Output the (X, Y) coordinate of the center of the cell containing the given text.  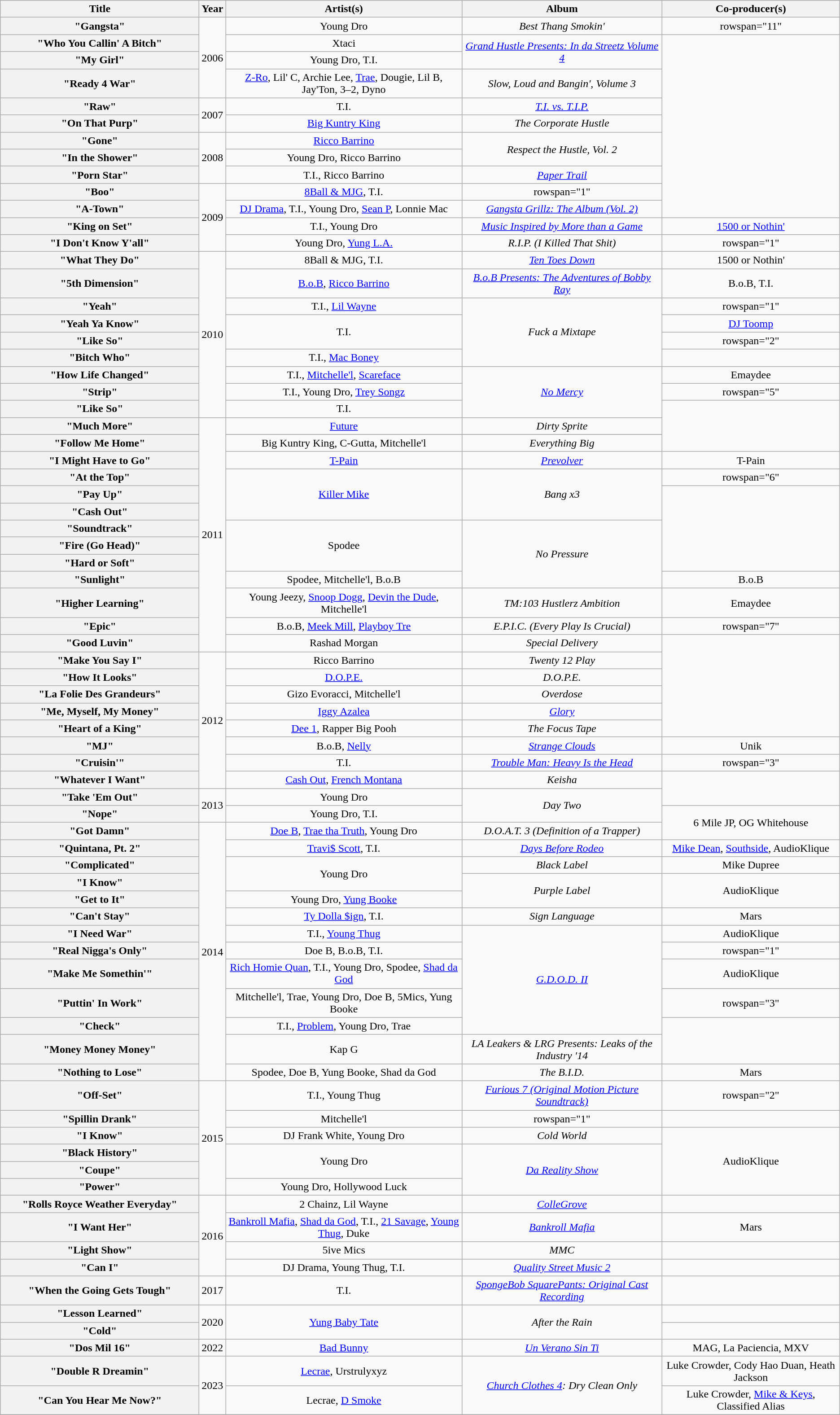
2006 (213, 57)
Young Dro, Yung Booke (344, 899)
"Check" (100, 1026)
"Can't Stay" (100, 916)
2 Chainz, Lil Wayne (344, 1204)
2012 (213, 720)
2014 (213, 952)
rowspan="11" (751, 26)
Purple Label (562, 891)
Best Thang Smokin' (562, 26)
Lecrae, Urstrulyxyz (344, 1371)
Big Kuntry King (344, 123)
Cash Out, French Montana (344, 780)
"Much More" (100, 426)
G.D.O.D. II (562, 980)
"Rolls Royce Weather Everyday" (100, 1204)
The B.I.D. (562, 1072)
No Pressure (562, 554)
Young Dro, Yung L.A. (344, 243)
Gangsta Grillz: The Album (Vol. 2) (562, 209)
Big Kuntry King, C-Gutta, Mitchelle'l (344, 443)
Album (562, 9)
"Gone" (100, 140)
2010 (213, 335)
Music Inspired by More than a Game (562, 226)
"La Folie Des Grandeurs" (100, 694)
Mike Dupree (751, 865)
Grand Hustle Presents: In da Streetz Volume 4 (562, 52)
Days Before Rodeo (562, 848)
Mitchelle'l (344, 1119)
rowspan="5" (751, 392)
DJ Frank White, Young Dro (344, 1136)
No Mercy (562, 392)
T.I., Mitchelle'l, Scareface (344, 375)
Future (344, 426)
"Who You Callin' A Bitch" (100, 43)
Un Verano Sin Ti (562, 1348)
2007 (213, 115)
"Higher Learning" (100, 603)
Doe B, B.o.B, T.I. (344, 951)
"Fire (Go Head)" (100, 546)
T.I., Problem, Young Dro, Trae (344, 1026)
"Double R Dreamin" (100, 1371)
Xtaci (344, 43)
2015 (213, 1138)
2013 (213, 805)
2008 (213, 158)
"In the Shower" (100, 158)
Strange Clouds (562, 745)
Iggy Azalea (344, 711)
Dirty Sprite (562, 426)
"Real Nigga's Only" (100, 951)
Dee 1, Rapper Big Pooh (344, 728)
"Off-Set" (100, 1095)
Rashad Morgan (344, 643)
Artist(s) (344, 9)
DJ Toomp (751, 324)
"Whatever I Want" (100, 780)
Sign Language (562, 916)
Year (213, 9)
rowspan="6" (751, 477)
Doe B, Trae tha Truth, Young Dro (344, 831)
Yung Baby Tate (344, 1322)
Special Delivery (562, 643)
After the Rain (562, 1322)
T.I., Lil Wayne (344, 307)
"Gangsta" (100, 26)
"Nope" (100, 814)
"Yeah" (100, 307)
Bad Bunny (344, 1348)
2009 (213, 217)
Bankroll Mafia, Shad da God, T.I., 21 Savage, Young Thug, Duke (344, 1227)
"When the Going Gets Tough" (100, 1291)
"At the Top" (100, 477)
"I Might Have to Go" (100, 460)
"Cold" (100, 1331)
Unik (751, 745)
Title (100, 9)
Everything Big (562, 443)
E.P.I.C. (Every Play Is Crucial) (562, 626)
"Epic" (100, 626)
Church Clothes 4: Dry Clean Only (562, 1385)
"How Life Changed" (100, 375)
B.o.B, Meek Mill, Playboy Tre (344, 626)
Co-producer(s) (751, 9)
D.O.A.T. 3 (Definition of a Trapper) (562, 831)
Spodee, Doe B, Yung Booke, Shad da God (344, 1072)
Quality Street Music 2 (562, 1267)
Young Dro, Hollywood Luck (344, 1187)
5ive Mics (344, 1250)
"Black History" (100, 1153)
"I Need War" (100, 933)
Spodee (344, 546)
Slow, Loud and Bangin', Volume 3 (562, 83)
"How It Looks" (100, 677)
The Corporate Hustle (562, 123)
"Can I" (100, 1267)
"Me, Myself, My Money" (100, 711)
Bang x3 (562, 494)
"Can You Hear Me Now?" (100, 1400)
Day Two (562, 805)
2016 (213, 1236)
SpongeBob SquarePants: Original Cast Recording (562, 1291)
2017 (213, 1291)
Twenty 12 Play (562, 660)
2023 (213, 1385)
DJ Drama, Young Thug, T.I. (344, 1267)
Luke Crowder, Cody Hao Duan, Heath Jackson (751, 1371)
"Complicated" (100, 865)
6 Mile JP, OG Whitehouse (751, 823)
2022 (213, 1348)
Young Dro, Ricco Barrino (344, 158)
Luke Crowder, Mike & Keys, Classified Alias (751, 1400)
B.o.B Presents: The Adventures of Bobby Ray (562, 284)
"Hard or Soft" (100, 563)
Prevolver (562, 460)
"Make You Say I" (100, 660)
"Heart of a King" (100, 728)
"Nothing to Lose" (100, 1072)
"Light Show" (100, 1250)
MAG, La Paciencia, MXV (751, 1348)
"Pay Up" (100, 494)
"Take 'Em Out" (100, 797)
"Good Luvin" (100, 643)
Lecrae, D Smoke (344, 1400)
Gizo Evoracci, Mitchelle'l (344, 694)
B.o.B, Ricco Barrino (344, 284)
Spodee, Mitchelle'l, B.o.B (344, 580)
Kap G (344, 1049)
Z-Ro, Lil' C, Archie Lee, Trae, Dougie, Lil B, Jay'Ton, 3–2, Dyno (344, 83)
TM:103 Hustlerz Ambition (562, 603)
"On That Purp" (100, 123)
Trouble Man: Heavy Is the Head (562, 762)
Da Reality Show (562, 1170)
"Yeah Ya Know" (100, 324)
"Cash Out" (100, 511)
T.I., Young Dro (344, 226)
Ten Toes Down (562, 260)
Black Label (562, 865)
R.I.P. (I Killed That Shit) (562, 243)
"Follow Me Home" (100, 443)
T.I. vs. T.I.P. (562, 106)
"A-Town" (100, 209)
T.I., Ricco Barrino (344, 175)
"Money Money Money" (100, 1049)
2020 (213, 1322)
Mitchelle'l, Trae, Young Dro, Doe B, 5Mics, Yung Booke (344, 1003)
Cold World (562, 1136)
"Quintana, Pt. 2" (100, 848)
"My Girl" (100, 60)
Young Jeezy, Snoop Dogg, Devin the Dude, Mitchelle'l (344, 603)
Killer Mike (344, 494)
"Get to It" (100, 899)
Ty Dolla $ign, T.I. (344, 916)
"Puttin' In Work" (100, 1003)
Bankroll Mafia (562, 1227)
LA Leakers & LRG Presents: Leaks of the Industry '14 (562, 1049)
"King on Set" (100, 226)
2011 (213, 534)
"Dos Mil 16" (100, 1348)
B.o.B (751, 580)
"What They Do" (100, 260)
"Sunlight" (100, 580)
"Raw" (100, 106)
The Focus Tape (562, 728)
MMC (562, 1250)
Fuck a Mixtape (562, 332)
"MJ" (100, 745)
Glory (562, 711)
"Bitch Who" (100, 358)
"Soundtrack" (100, 529)
"I Want Her" (100, 1227)
Keisha (562, 780)
Rich Homie Quan, T.I., Young Dro, Spodee, Shad da God (344, 974)
Paper Trail (562, 175)
"Ready 4 War" (100, 83)
"Got Damn" (100, 831)
Furious 7 (Original Motion Picture Soundtrack) (562, 1095)
"Boo" (100, 192)
"Porn Star" (100, 175)
Overdose (562, 694)
T.I., Mac Boney (344, 358)
"I Don't Know Y'all" (100, 243)
DJ Drama, T.I., Young Dro, Sean P, Lonnie Mac (344, 209)
Mike Dean, Southside, AudioKlique (751, 848)
Travi$ Scott, T.I. (344, 848)
T.I., Young Dro, Trey Songz (344, 392)
B.o.B, Nelly (344, 745)
"Spillin Drank" (100, 1119)
"Lesson Learned" (100, 1314)
Respect the Hustle, Vol. 2 (562, 149)
"Power" (100, 1187)
"Make Me Somethin'" (100, 974)
"Cruisin'" (100, 762)
"Coupe" (100, 1170)
"5th Dimension" (100, 284)
B.o.B, T.I. (751, 284)
ColleGrove (562, 1204)
rowspan="7" (751, 626)
"Strip" (100, 392)
